Identify which cell holds the provided text, then report its (X, Y) central coordinate. 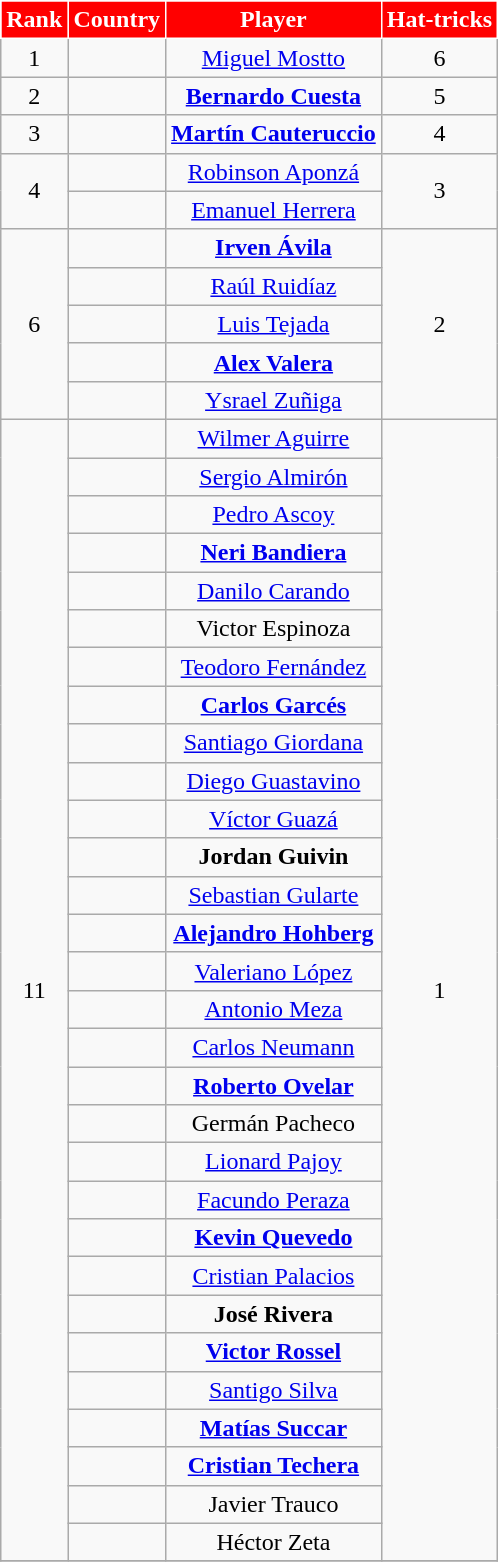
Víctor Guazá (274, 819)
Lionard Pajoy (274, 1162)
Neri Bandiera (274, 553)
Carlos Neumann (274, 1047)
Raúl Ruidíaz (274, 286)
Emanuel Herrera (274, 210)
Antonio Meza (274, 1009)
Luis Tejada (274, 324)
Roberto Ovelar (274, 1085)
Victor Espinoza (274, 629)
5 (439, 96)
Germán Pacheco (274, 1124)
Jordan Guivin (274, 857)
Rank (34, 20)
Miguel Mostto (274, 58)
Martín Cauteruccio (274, 134)
Sebastian Gularte (274, 895)
Carlos Garcés (274, 705)
Cristian Palacios (274, 1276)
Bernardo Cuesta (274, 96)
Robinson Aponzá (274, 172)
Hat-tricks (439, 20)
Wilmer Aguirre (274, 438)
Alex Valera (274, 362)
11 (34, 990)
Santigo Silva (274, 1390)
Ysrael Zuñiga (274, 400)
Victor Rossel (274, 1352)
Valeriano López (274, 971)
Teodoro Fernández (274, 667)
Matías Succar (274, 1428)
Pedro Ascoy (274, 515)
Irven Ávila (274, 248)
Facundo Peraza (274, 1200)
Kevin Quevedo (274, 1238)
Héctor Zeta (274, 1542)
Diego Guastavino (274, 781)
Danilo Carando (274, 591)
Alejandro Hohberg (274, 933)
Cristian Techera (274, 1466)
Santiago Giordana (274, 743)
Sergio Almirón (274, 477)
José Rivera (274, 1314)
Javier Trauco (274, 1504)
Country (117, 20)
Player (274, 20)
